For the text-containing cell, return its midpoint in (x, y) coordinate format. 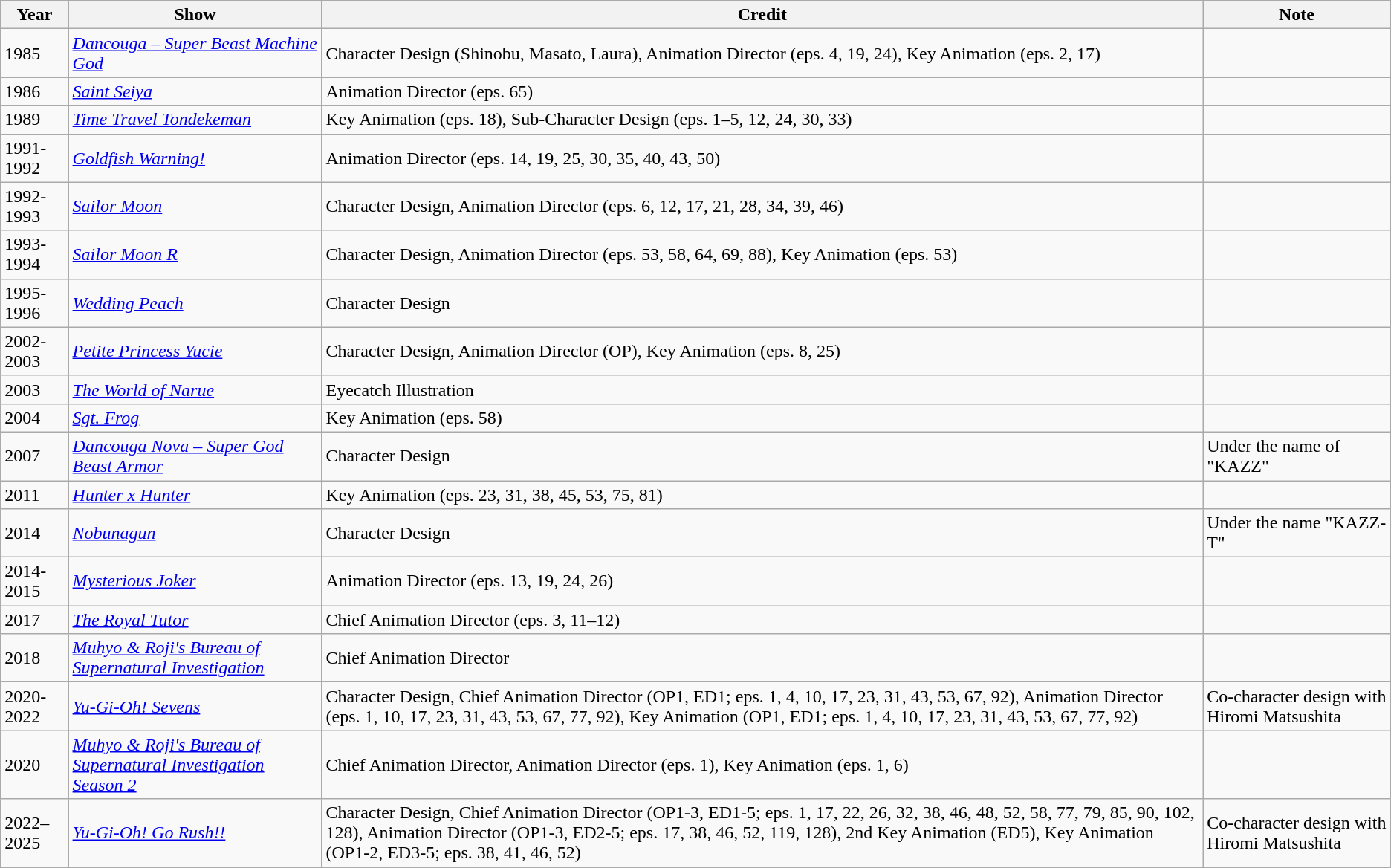
Key Animation (eps. 23, 31, 38, 45, 53, 75, 81) (762, 494)
1995-1996 (34, 303)
2017 (34, 620)
The Royal Tutor (195, 620)
Time Travel Tondekeman (195, 120)
Show (195, 15)
2014-2015 (34, 581)
1989 (34, 120)
Nobunagun (195, 534)
2007 (34, 456)
2004 (34, 418)
2002-2003 (34, 351)
Sailor Moon R (195, 254)
Sailor Moon (195, 207)
Under the name "KAZZ-T" (1297, 534)
2022–2025 (34, 833)
Petite Princess Yucie (195, 351)
Muhyo & Roji's Bureau of Supernatural Investigation Season 2 (195, 765)
Mysterious Joker (195, 581)
Note (1297, 15)
Chief Animation Director (762, 658)
Sgt. Frog (195, 418)
1992-1993 (34, 207)
Muhyo & Roji's Bureau of Supernatural Investigation (195, 658)
Goldfish Warning! (195, 158)
2020-2022 (34, 706)
1991-1992 (34, 158)
1993-1994 (34, 254)
Under the name of "KAZZ" (1297, 456)
Eyecatch Illustration (762, 389)
Animation Director (eps. 14, 19, 25, 30, 35, 40, 43, 50) (762, 158)
2018 (34, 658)
Hunter x Hunter (195, 494)
Key Animation (eps. 58) (762, 418)
1985 (34, 54)
Character Design, Animation Director (OP), Key Animation (eps. 8, 25) (762, 351)
Animation Director (eps. 13, 19, 24, 26) (762, 581)
Yu-Gi-Oh! Go Rush!! (195, 833)
Dancouga Nova – Super God Beast Armor (195, 456)
Character Design, Animation Director (eps. 6, 12, 17, 21, 28, 34, 39, 46) (762, 207)
The World of Narue (195, 389)
Credit (762, 15)
Character Design (Shinobu, Masato, Laura), Animation Director (eps. 4, 19, 24), Key Animation (eps. 2, 17) (762, 54)
Wedding Peach (195, 303)
Key Animation (eps. 18), Sub-Character Design (eps. 1–5, 12, 24, 30, 33) (762, 120)
2020 (34, 765)
Dancouga – Super Beast Machine God (195, 54)
Chief Animation Director (eps. 3, 11–12) (762, 620)
Animation Director (eps. 65) (762, 91)
2014 (34, 534)
Saint Seiya (195, 91)
2003 (34, 389)
2011 (34, 494)
Chief Animation Director, Animation Director (eps. 1), Key Animation (eps. 1, 6) (762, 765)
1986 (34, 91)
Year (34, 15)
Yu-Gi-Oh! Sevens (195, 706)
Character Design, Animation Director (eps. 53, 58, 64, 69, 88), Key Animation (eps. 53) (762, 254)
